Scan for the cell matching the given text and deliver its (X, Y) coordinate at center. 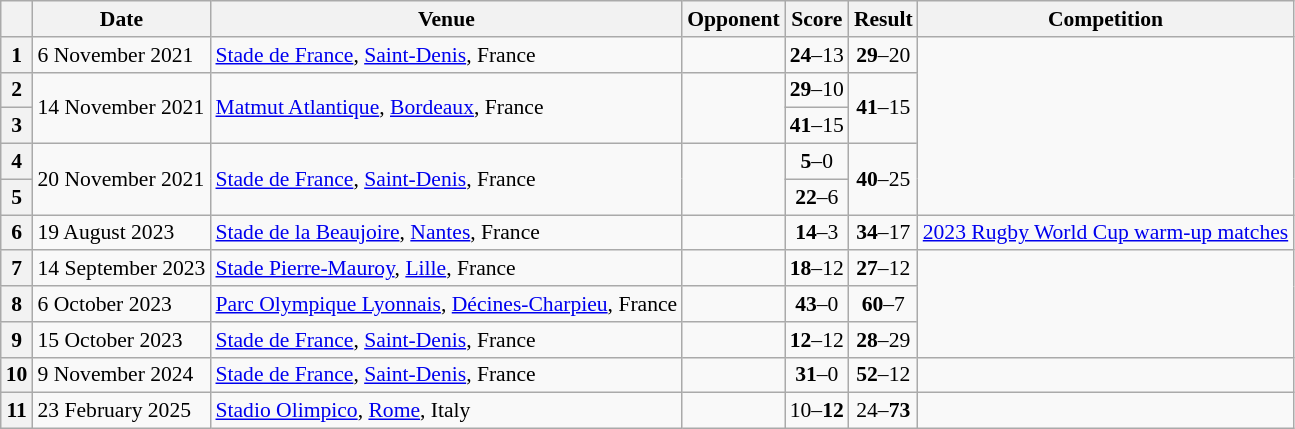
Stade Pierre-Mauroy, Lille, France (446, 269)
6 November 2021 (121, 55)
Stadio Olimpico, Rome, Italy (446, 411)
Parc Olympique Lyonnais, Décines-Charpieu, France (446, 304)
10 (17, 375)
12–12 (817, 340)
19 August 2023 (121, 233)
24–13 (817, 55)
6 October 2023 (121, 304)
9 (17, 340)
5 (17, 197)
Matmut Atlantique, Bordeaux, France (446, 108)
11 (17, 411)
5–0 (817, 162)
34–17 (884, 233)
7 (17, 269)
9 November 2024 (121, 375)
18–12 (817, 269)
29–10 (817, 90)
31–0 (817, 375)
23 February 2025 (121, 411)
43–0 (817, 304)
14 November 2021 (121, 108)
28–29 (884, 340)
Result (884, 19)
14 September 2023 (121, 269)
1 (17, 55)
20 November 2021 (121, 180)
4 (17, 162)
Date (121, 19)
22–6 (817, 197)
40–25 (884, 180)
Venue (446, 19)
Competition (1106, 19)
3 (17, 126)
8 (17, 304)
6 (17, 233)
29–20 (884, 55)
Stade de la Beaujoire, Nantes, France (446, 233)
2 (17, 90)
10–12 (817, 411)
Score (817, 19)
15 October 2023 (121, 340)
24–73 (884, 411)
52–12 (884, 375)
27–12 (884, 269)
2023 Rugby World Cup warm-up matches (1106, 233)
60–7 (884, 304)
14–3 (817, 233)
Opponent (734, 19)
